Provide the (X, Y) coordinate of the cell's center where the given text is located.  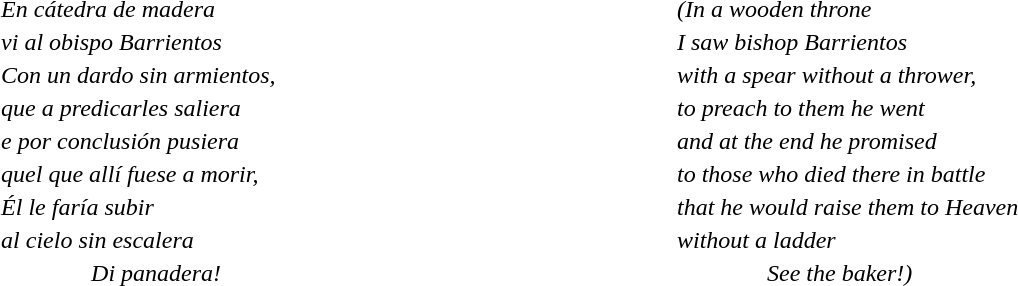
que a predicarles saliera (336, 108)
quel que allí fuese a morir, (336, 174)
Él le faría subir (336, 207)
al cielo sin escalera (336, 240)
e por conclusión pusiera (336, 141)
vi al obispo Barrientos (336, 42)
Con un dardo sin armientos, (336, 75)
